For the text-containing cell, return its midpoint in (x, y) coordinate format. 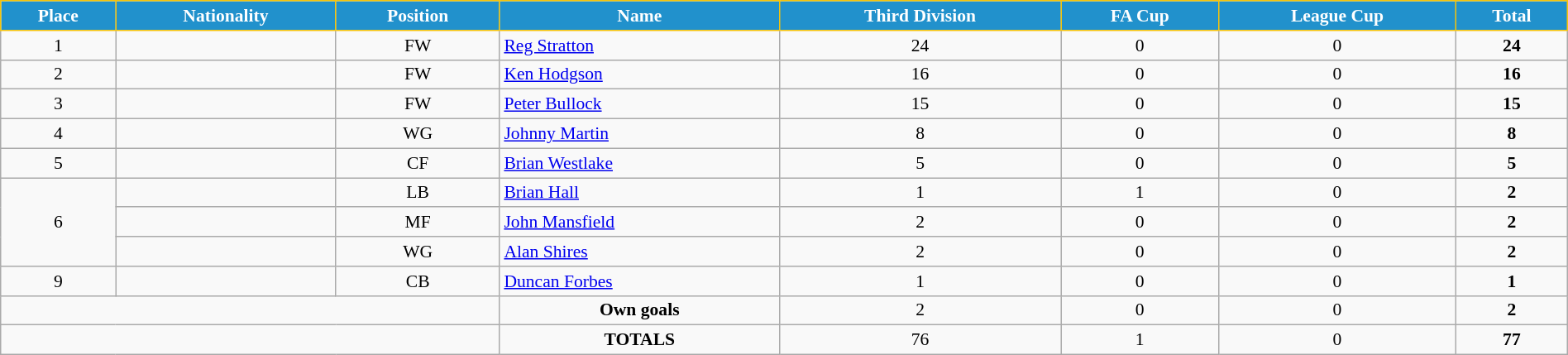
Position (418, 16)
John Mansfield (639, 223)
MF (418, 223)
Peter Bullock (639, 104)
Brian Westlake (639, 163)
LB (418, 193)
3 (58, 104)
Duncan Forbes (639, 281)
Own goals (639, 310)
4 (58, 134)
Alan Shires (639, 252)
6 (58, 222)
Third Division (920, 16)
Nationality (226, 16)
TOTALS (639, 340)
League Cup (1336, 16)
77 (1512, 340)
Place (58, 16)
Total (1512, 16)
76 (920, 340)
Johnny Martin (639, 134)
Brian Hall (639, 193)
FA Cup (1140, 16)
Ken Hodgson (639, 74)
Reg Stratton (639, 46)
9 (58, 281)
CB (418, 281)
Name (639, 16)
CF (418, 163)
